Return (x, y) of the center of cell containing provided text 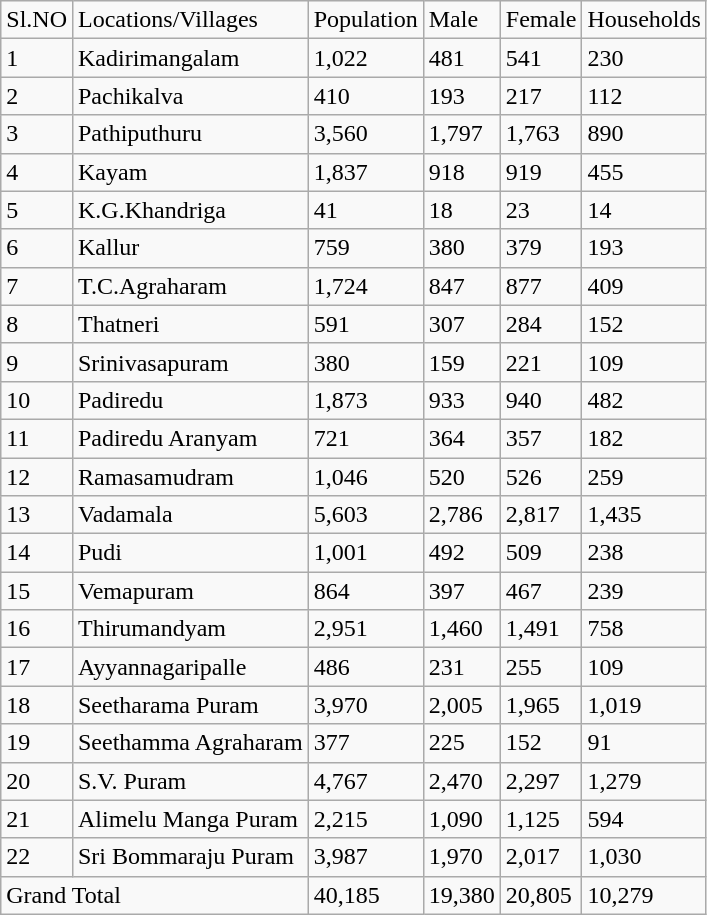
1,724 (366, 286)
159 (462, 362)
22 (37, 857)
91 (644, 743)
591 (366, 324)
1,090 (462, 819)
526 (541, 477)
2 (37, 96)
225 (462, 743)
307 (462, 324)
1,873 (366, 400)
1,970 (462, 857)
455 (644, 172)
3,987 (366, 857)
467 (541, 591)
3,560 (366, 134)
6 (37, 248)
182 (644, 438)
20 (37, 781)
918 (462, 172)
2,951 (366, 629)
377 (366, 743)
864 (366, 591)
1,460 (462, 629)
509 (541, 553)
Seethamma Agraharam (190, 743)
759 (366, 248)
Vadamala (190, 515)
239 (644, 591)
16 (37, 629)
Male (462, 20)
Kayam (190, 172)
19 (37, 743)
397 (462, 591)
13 (37, 515)
2,297 (541, 781)
Households (644, 20)
919 (541, 172)
Locations/Villages (190, 20)
486 (366, 667)
4,767 (366, 781)
231 (462, 667)
1,797 (462, 134)
Ayyannagaripalle (190, 667)
721 (366, 438)
492 (462, 553)
520 (462, 477)
1,763 (541, 134)
1,491 (541, 629)
112 (644, 96)
17 (37, 667)
877 (541, 286)
1,019 (644, 705)
Grand Total (154, 895)
3,970 (366, 705)
1,279 (644, 781)
1 (37, 58)
758 (644, 629)
7 (37, 286)
Sri Bommaraju Puram (190, 857)
Thatneri (190, 324)
1,046 (366, 477)
847 (462, 286)
Kadirimangalam (190, 58)
K.G.Khandriga (190, 210)
Thirumandyam (190, 629)
217 (541, 96)
1,001 (366, 553)
230 (644, 58)
1,022 (366, 58)
Srinivasapuram (190, 362)
2,786 (462, 515)
2,470 (462, 781)
2,005 (462, 705)
4 (37, 172)
40,185 (366, 895)
541 (541, 58)
S.V. Puram (190, 781)
Pachikalva (190, 96)
410 (366, 96)
Alimelu Manga Puram (190, 819)
11 (37, 438)
8 (37, 324)
259 (644, 477)
15 (37, 591)
12 (37, 477)
Vemapuram (190, 591)
255 (541, 667)
2,017 (541, 857)
41 (366, 210)
221 (541, 362)
2,817 (541, 515)
Pathiputhuru (190, 134)
1,030 (644, 857)
890 (644, 134)
481 (462, 58)
Padiredu Aranyam (190, 438)
284 (541, 324)
5 (37, 210)
357 (541, 438)
T.C.Agraharam (190, 286)
Seetharama Puram (190, 705)
Sl.NO (37, 20)
3 (37, 134)
482 (644, 400)
2,215 (366, 819)
Female (541, 20)
594 (644, 819)
Population (366, 20)
364 (462, 438)
1,837 (366, 172)
10 (37, 400)
Ramasamudram (190, 477)
Pudi (190, 553)
238 (644, 553)
23 (541, 210)
1,965 (541, 705)
Kallur (190, 248)
1,435 (644, 515)
940 (541, 400)
409 (644, 286)
10,279 (644, 895)
379 (541, 248)
933 (462, 400)
Padiredu (190, 400)
5,603 (366, 515)
9 (37, 362)
19,380 (462, 895)
1,125 (541, 819)
21 (37, 819)
20,805 (541, 895)
